Determine the (x, y) coordinate at the center of the cell enclosing the given text.  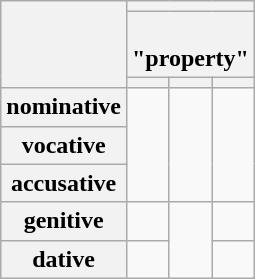
genitive (64, 221)
dative (64, 259)
accusative (64, 183)
"property" (190, 44)
nominative (64, 107)
vocative (64, 145)
